Return [X, Y] of the center of cell containing provided text 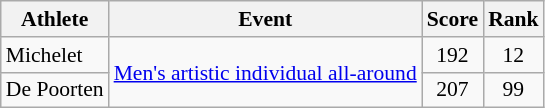
192 [452, 55]
12 [514, 55]
Event [266, 19]
Rank [514, 19]
Michelet [55, 55]
Athlete [55, 19]
De Poorten [55, 90]
207 [452, 90]
Men's artistic individual all-around [266, 72]
99 [514, 90]
Score [452, 19]
